Pinpoint the cell where the given text exists, returning its (x, y) midpoint coordinate. 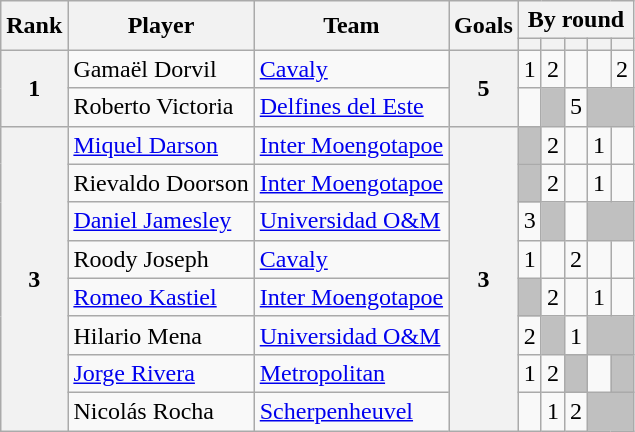
Nicolás Rocha (161, 411)
Hilario Mena (161, 335)
Miquel Darson (161, 145)
Team (351, 26)
By round (576, 20)
Roody Joseph (161, 259)
Player (161, 26)
Gamaël Dorvil (161, 69)
Jorge Rivera (161, 373)
Romeo Kastiel (161, 297)
Delfines del Este (351, 107)
Rank (34, 26)
Daniel Jamesley (161, 221)
Metropolitan (351, 373)
Rievaldo Doorson (161, 183)
Scherpenheuvel (351, 411)
Goals (484, 26)
Roberto Victoria (161, 107)
